Detect which cell encompasses the target text, then output its (X, Y) center coordinate. 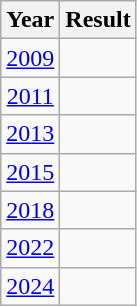
2024 (30, 286)
Year (30, 20)
2018 (30, 210)
2022 (30, 248)
2011 (30, 96)
Result (98, 20)
2013 (30, 134)
2015 (30, 172)
2009 (30, 58)
